Scan for the cell matching the given text and deliver its [X, Y] coordinate at center. 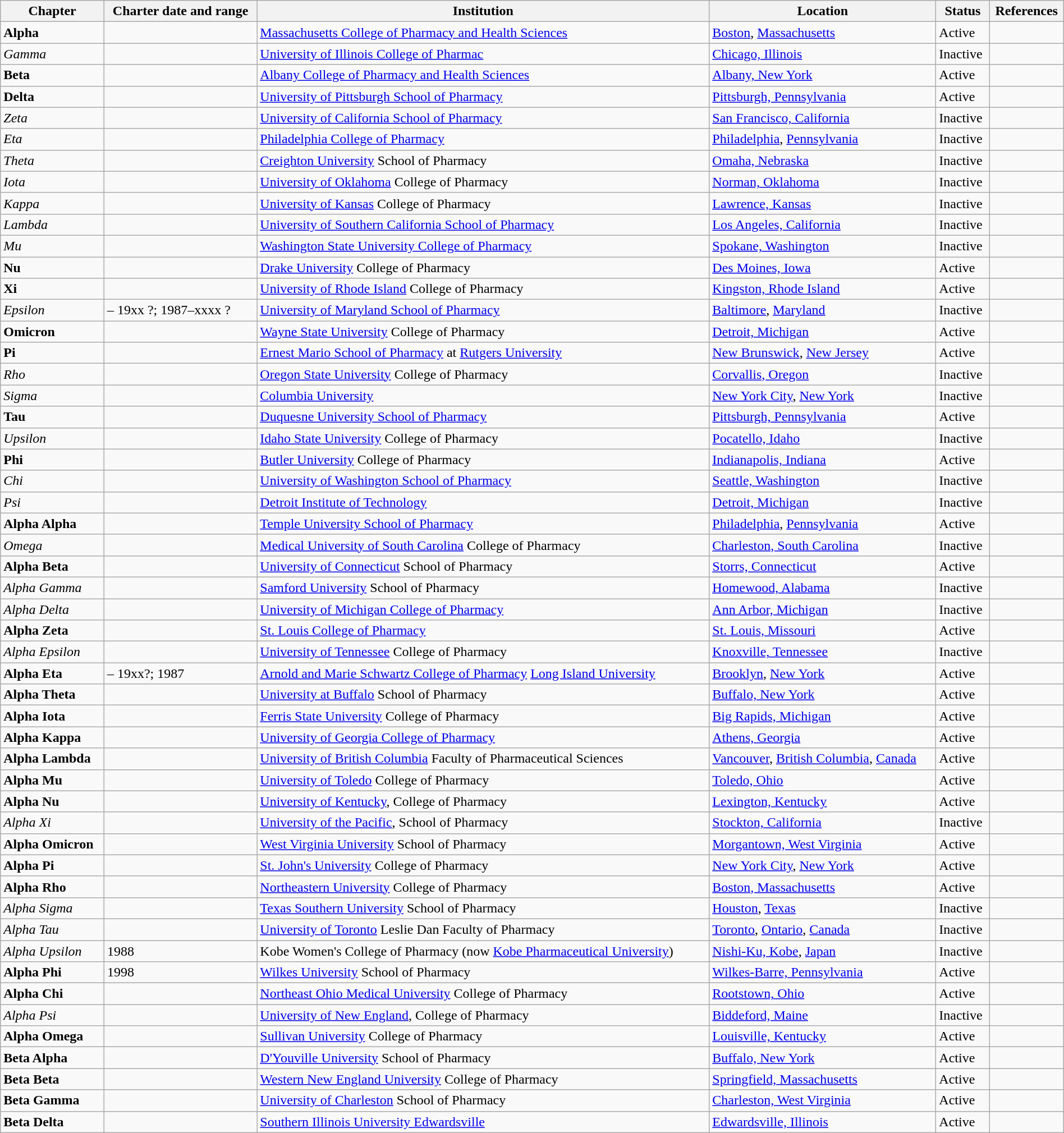
Chi [53, 481]
Brooklyn, New York [823, 673]
Alpha Iota [53, 716]
Storrs, Connecticut [823, 566]
Rootstown, Ohio [823, 994]
Philadelphia College of Pharmacy [483, 139]
Columbia University [483, 396]
Wayne State University College of Pharmacy [483, 332]
Mu [53, 246]
Alpha Tau [53, 929]
Kobe Women's College of Pharmacy (now Kobe Pharmaceutical University) [483, 951]
Alpha Upsilon [53, 951]
Western New England University College of Pharmacy [483, 1079]
New Brunswick, New Jersey [823, 353]
Edwardsville, Illinois [823, 1122]
Sigma [53, 396]
Springfield, Massachusetts [823, 1079]
1998 [180, 973]
Wilkes University School of Pharmacy [483, 973]
University of Tennessee College of Pharmacy [483, 652]
Beta Alpha [53, 1058]
Omaha, Nebraska [823, 160]
Alpha Xi [53, 823]
Nishi-Ku, Kobe, Japan [823, 951]
Status [963, 11]
University of Pittsburgh School of Pharmacy [483, 97]
St. Louis College of Pharmacy [483, 631]
Idaho State University College of Pharmacy [483, 438]
Alpha [53, 33]
Morgantown, West Virginia [823, 844]
Alpha Omicron [53, 844]
Des Moines, Iowa [823, 268]
Ferris State University College of Pharmacy [483, 716]
Xi [53, 289]
Toledo, Ohio [823, 780]
Temple University School of Pharmacy [483, 524]
Iota [53, 182]
Eta [53, 139]
Seattle, Washington [823, 481]
Alpha Alpha [53, 524]
Duquesne University School of Pharmacy [483, 417]
Phi [53, 460]
University of Kentucky, College of Pharmacy [483, 801]
Omega [53, 545]
Spokane, Washington [823, 246]
Delta [53, 97]
Upsilon [53, 438]
Alpha Rho [53, 887]
Location [823, 11]
University of Maryland School of Pharmacy [483, 310]
Beta Beta [53, 1079]
University of Kansas College of Pharmacy [483, 203]
Pocatello, Idaho [823, 438]
Alpha Theta [53, 695]
Samford University School of Pharmacy [483, 588]
Big Rapids, Michigan [823, 716]
Omicron [53, 332]
Institution [483, 11]
Alpha Beta [53, 566]
Gamma [53, 54]
Beta Delta [53, 1122]
Alpha Sigma [53, 908]
University of California School of Pharmacy [483, 118]
Baltimore, Maryland [823, 310]
1988 [180, 951]
Rho [53, 374]
Alpha Delta [53, 609]
University of Toronto Leslie Dan Faculty of Pharmacy [483, 929]
Tau [53, 417]
Alpha Chi [53, 994]
Alpha Pi [53, 865]
Alpha Nu [53, 801]
Alpha Epsilon [53, 652]
Nu [53, 268]
Alpha Omega [53, 1036]
Lexington, Kentucky [823, 801]
Kingston, Rhode Island [823, 289]
Alpha Kappa [53, 737]
Alpha Mu [53, 780]
Epsilon [53, 310]
Chapter [53, 11]
Lawrence, Kansas [823, 203]
Butler University College of Pharmacy [483, 460]
Athens, Georgia [823, 737]
Los Angeles, California [823, 224]
– 19xx ?; 1987–xxxx ? [180, 310]
University of Rhode Island College of Pharmacy [483, 289]
University of Connecticut School of Pharmacy [483, 566]
Arnold and Marie Schwartz College of Pharmacy Long Island University [483, 673]
University of Charleston School of Pharmacy [483, 1100]
St. Louis, Missouri [823, 631]
Beta [53, 75]
Louisville, Kentucky [823, 1036]
Vancouver, British Columbia, Canada [823, 759]
University of Toledo College of Pharmacy [483, 780]
University of Washington School of Pharmacy [483, 481]
Knoxville, Tennessee [823, 652]
Detroit Institute of Technology [483, 502]
Charter date and range [180, 11]
Zeta [53, 118]
University of British Columbia Faculty of Pharmaceutical Sciences [483, 759]
St. John's University College of Pharmacy [483, 865]
Theta [53, 160]
Corvallis, Oregon [823, 374]
Massachusetts College of Pharmacy and Health Sciences [483, 33]
Southern Illinois University Edwardsville [483, 1122]
Pi [53, 353]
Homewood, Alabama [823, 588]
Washington State University College of Pharmacy [483, 246]
Ann Arbor, Michigan [823, 609]
Charleston, South Carolina [823, 545]
References [1026, 11]
Indianapolis, Indiana [823, 460]
Houston, Texas [823, 908]
Ernest Mario School of Pharmacy at Rutgers University [483, 353]
Norman, Oklahoma [823, 182]
Lambda [53, 224]
Creighton University School of Pharmacy [483, 160]
Texas Southern University School of Pharmacy [483, 908]
Northeastern University College of Pharmacy [483, 887]
Alpha Eta [53, 673]
Kappa [53, 203]
University of Georgia College of Pharmacy [483, 737]
Medical University of South Carolina College of Pharmacy [483, 545]
Alpha Lambda [53, 759]
– 19xx?; 1987 [180, 673]
Alpha Zeta [53, 631]
San Francisco, California [823, 118]
Alpha Psi [53, 1015]
D'Youville University School of Pharmacy [483, 1058]
Sullivan University College of Pharmacy [483, 1036]
Beta Gamma [53, 1100]
Oregon State University College of Pharmacy [483, 374]
Chicago, Illinois [823, 54]
Northeast Ohio Medical University College of Pharmacy [483, 994]
Alpha Phi [53, 973]
West Virginia University School of Pharmacy [483, 844]
University at Buffalo School of Pharmacy [483, 695]
University of New England, College of Pharmacy [483, 1015]
University of Oklahoma College of Pharmacy [483, 182]
Stockton, California [823, 823]
Charleston, West Virginia [823, 1100]
University of the Pacific, School of Pharmacy [483, 823]
Toronto, Ontario, Canada [823, 929]
Drake University College of Pharmacy [483, 268]
University of Southern California School of Pharmacy [483, 224]
Psi [53, 502]
Alpha Gamma [53, 588]
Albany, New York [823, 75]
University of Illinois College of Pharmac [483, 54]
Wilkes-Barre, Pennsylvania [823, 973]
Biddeford, Maine [823, 1015]
Albany College of Pharmacy and Health Sciences [483, 75]
University of Michigan College of Pharmacy [483, 609]
